Detect which cell encompasses the target text, then output its [x, y] center coordinate. 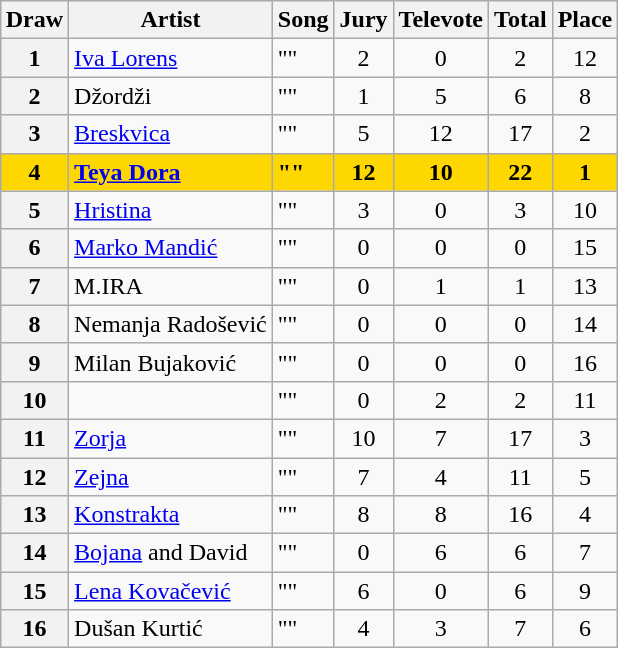
Marko Mandić [171, 248]
M.IRA [171, 286]
Teya Dora [171, 172]
Place [585, 20]
Milan Bujaković [171, 362]
Nemanja Radošević [171, 324]
Iva Lorens [171, 58]
Total [521, 20]
22 [521, 172]
Zorja [171, 438]
Bojana and David [171, 553]
Dušan Kurtić [171, 629]
Hristina [171, 210]
Draw [34, 20]
Lena Kovačević [171, 591]
Televote [440, 20]
Breskvica [171, 134]
Zejna [171, 477]
Jury [364, 20]
Konstrakta [171, 515]
Song [303, 20]
Džordži [171, 96]
Artist [171, 20]
